From the cell containing the given text, extract its center point as (x, y) coordinate. 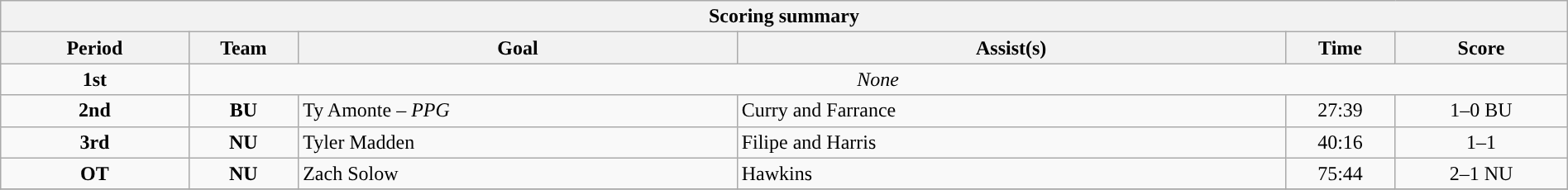
Goal (518, 48)
Team (243, 48)
2–1 NU (1481, 173)
Time (1340, 48)
None (878, 79)
OT (94, 173)
Scoring summary (784, 17)
Zach Solow (518, 173)
Tyler Madden (518, 142)
Score (1481, 48)
Curry and Farrance (1011, 111)
Assist(s) (1011, 48)
27:39 (1340, 111)
1st (94, 79)
1–1 (1481, 142)
75:44 (1340, 173)
2nd (94, 111)
3rd (94, 142)
1–0 BU (1481, 111)
Filipe and Harris (1011, 142)
BU (243, 111)
40:16 (1340, 142)
Ty Amonte – PPG (518, 111)
Hawkins (1011, 173)
Period (94, 48)
